Provide the (x, y) coordinate of the cell's center where the given text is located.  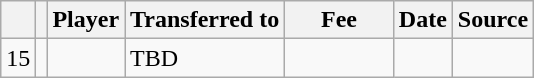
Transferred to (205, 20)
TBD (205, 58)
Date (422, 20)
Source (492, 20)
15 (18, 58)
Fee (340, 20)
Player (86, 20)
